Search for the cell housing the specified text and yield its (X, Y) center coordinate. 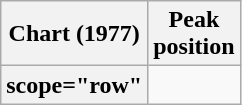
Chart (1977) (74, 34)
Peakposition (194, 34)
scope="row" (74, 85)
